Output the [x, y] coordinate of the center of the cell containing the given text.  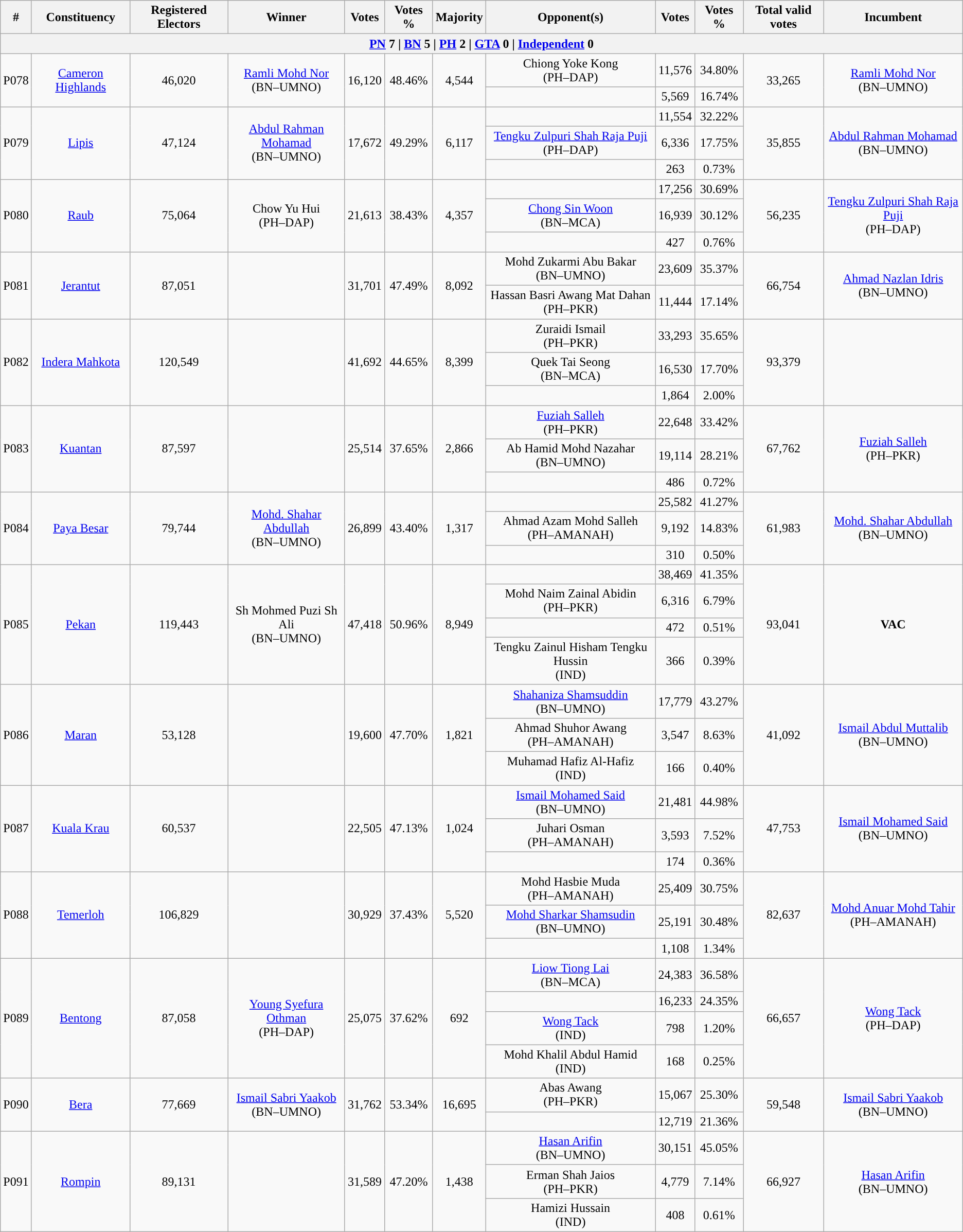
93,379 [783, 362]
41,092 [783, 735]
47,753 [783, 829]
77,669 [179, 1104]
Abas Awang(PH–PKR) [570, 1095]
Paya Besar [80, 528]
41,692 [364, 362]
87,597 [179, 449]
1,864 [675, 396]
44.98% [719, 802]
43.40% [409, 528]
25,191 [675, 922]
3,547 [675, 735]
Erman Shah Jaios(PH–PKR) [570, 1182]
Hamizi Hussain(IND) [570, 1215]
4,544 [459, 80]
P086 [16, 735]
47,124 [179, 143]
43.27% [719, 701]
30.75% [719, 888]
Cameron Highlands [80, 80]
Kuantan [80, 449]
56,235 [783, 215]
7.14% [719, 1182]
53,128 [179, 735]
P087 [16, 829]
17,672 [364, 143]
Temerloh [80, 915]
Sh Mohmed Puzi Sh Ali(BN–UMNO) [287, 625]
798 [675, 1028]
P078 [16, 80]
Majority [459, 17]
8,399 [459, 362]
PN 7 | BN 5 | PH 2 | GTA 0 | Independent 0 [481, 44]
30.69% [719, 189]
Mohd Zukarmi Abu Bakar(BN–UMNO) [570, 269]
486 [675, 482]
47.70% [409, 735]
48.46% [409, 80]
Mohd Khalil Abdul Hamid(IND) [570, 1061]
16,530 [675, 369]
46,020 [179, 80]
Kuala Krau [80, 829]
15,067 [675, 1095]
366 [675, 661]
Ahmad Shuhor Awang(PH–AMANAH) [570, 735]
Zuraidi Ismail(PH–PKR) [570, 336]
14.83% [719, 528]
Opponent(s) [570, 17]
# [16, 17]
7.52% [719, 836]
19,600 [364, 735]
11,444 [675, 302]
692 [459, 1018]
21,481 [675, 802]
9,192 [675, 528]
6,316 [675, 601]
Mohd Anuar Mohd Tahir(PH–AMANAH) [893, 915]
1,438 [459, 1182]
P083 [16, 449]
Maran [80, 735]
5,520 [459, 915]
22,648 [675, 422]
25.30% [719, 1095]
28.21% [719, 456]
Mohd Naim Zainal Abidin(PH–PKR) [570, 601]
1,821 [459, 735]
P089 [16, 1018]
0.25% [719, 1061]
0.50% [719, 555]
1,317 [459, 528]
60,537 [179, 829]
50.96% [409, 625]
1,024 [459, 829]
49.29% [409, 143]
47.20% [409, 1182]
16.74% [719, 97]
VAC [893, 625]
89,131 [179, 1182]
408 [675, 1215]
P090 [16, 1104]
33,293 [675, 336]
31,589 [364, 1182]
33.42% [719, 422]
Chiong Yoke Kong(PH–DAP) [570, 70]
16,939 [675, 215]
47,418 [364, 625]
25,075 [364, 1018]
41.35% [719, 574]
1,108 [675, 948]
38,469 [675, 574]
26,899 [364, 528]
41.27% [719, 502]
5,569 [675, 97]
Tengku Zainul Hisham Tengku Hussin(IND) [570, 661]
21.36% [719, 1121]
Bentong [80, 1018]
32.22% [719, 116]
44.65% [409, 362]
0.76% [719, 242]
P080 [16, 215]
11,554 [675, 116]
Indera Mahkota [80, 362]
6.79% [719, 601]
8,949 [459, 625]
Juhari Osman(PH–AMANAH) [570, 836]
4,357 [459, 215]
Winner [287, 17]
Wong Tack(IND) [570, 1028]
37.43% [409, 915]
Ahmad Azam Mohd Salleh(PH–AMANAH) [570, 528]
66,657 [783, 1018]
37.65% [409, 449]
23,609 [675, 269]
53.34% [409, 1104]
16,695 [459, 1104]
24,383 [675, 975]
30,929 [364, 915]
Muhamad Hafiz Al-Hafiz(IND) [570, 768]
P081 [16, 285]
Young Syefura Othman(PH–DAP) [287, 1018]
472 [675, 627]
31,701 [364, 285]
35.65% [719, 336]
37.62% [409, 1018]
16,233 [675, 1001]
Registered Electors [179, 17]
Ab Hamid Mohd Nazahar(BN–UMNO) [570, 456]
2.00% [719, 396]
4,779 [675, 1182]
Mohd Sharkar Shamsudin(BN–UMNO) [570, 922]
82,637 [783, 915]
36.58% [719, 975]
35.37% [719, 269]
33,265 [783, 80]
Pekan [80, 625]
35,855 [783, 143]
Mohd Hasbie Muda(PH–AMANAH) [570, 888]
Chong Sin Woon(BN–MCA) [570, 215]
66,754 [783, 285]
Liow Tiong Lai (BN–MCA) [570, 975]
25,582 [675, 502]
87,051 [179, 285]
Incumbent [893, 17]
P085 [16, 625]
263 [675, 169]
0.39% [719, 661]
168 [675, 1061]
Bera [80, 1104]
38.43% [409, 215]
11,576 [675, 70]
12,719 [675, 1121]
120,549 [179, 362]
17.14% [719, 302]
31,762 [364, 1104]
17,256 [675, 189]
30,151 [675, 1148]
P088 [16, 915]
310 [675, 555]
Shahaniza Shamsuddin(BN–UMNO) [570, 701]
1.34% [719, 948]
P079 [16, 143]
59,548 [783, 1104]
24.35% [719, 1001]
427 [675, 242]
119,443 [179, 625]
25,409 [675, 888]
0.72% [719, 482]
Jerantut [80, 285]
87,058 [179, 1018]
30.12% [719, 215]
93,041 [783, 625]
Constituency [80, 17]
0.73% [719, 169]
0.61% [719, 1215]
Lipis [80, 143]
1.20% [719, 1028]
Total valid votes [783, 17]
25,514 [364, 449]
0.36% [719, 862]
16,120 [364, 80]
P084 [16, 528]
0.40% [719, 768]
Rompin [80, 1182]
Ismail Abdul Muttalib(BN–UMNO) [893, 735]
22,505 [364, 829]
3,593 [675, 836]
Quek Tai Seong(BN–MCA) [570, 369]
174 [675, 862]
8.63% [719, 735]
17.70% [719, 369]
67,762 [783, 449]
75,064 [179, 215]
17,779 [675, 701]
0.51% [719, 627]
6,117 [459, 143]
61,983 [783, 528]
34.80% [719, 70]
79,744 [179, 528]
47.13% [409, 829]
66,927 [783, 1182]
45.05% [719, 1148]
P091 [16, 1182]
47.49% [409, 285]
Chow Yu Hui(PH–DAP) [287, 215]
30.48% [719, 922]
Raub [80, 215]
106,829 [179, 915]
Wong Tack(PH–DAP) [893, 1018]
P082 [16, 362]
8,092 [459, 285]
2,866 [459, 449]
17.75% [719, 143]
6,336 [675, 143]
19,114 [675, 456]
Hassan Basri Awang Mat Dahan(PH–PKR) [570, 302]
21,613 [364, 215]
Ahmad Nazlan Idris(BN–UMNO) [893, 285]
166 [675, 768]
